Capture the cell that displays the provided text and extract its (x, y) central coordinate. 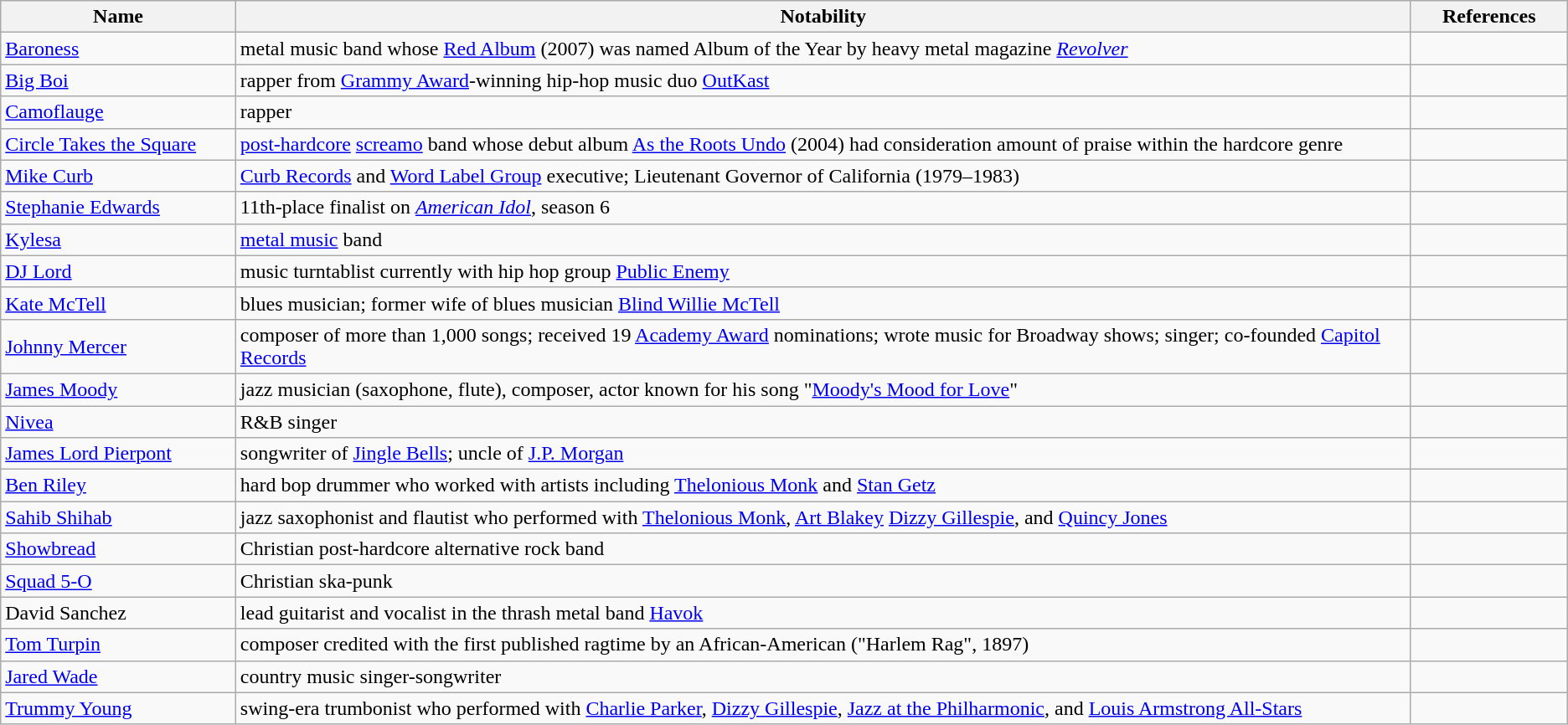
Curb Records and Word Label Group executive; Lieutenant Governor of California (1979–1983) (823, 176)
References (1489, 17)
Kylesa (119, 239)
Sahib Shihab (119, 517)
David Sanchez (119, 613)
Trummy Young (119, 708)
Christian post-hardcore alternative rock band (823, 549)
rapper (823, 112)
11th-place finalist on American Idol, season 6 (823, 208)
Christian ska-punk (823, 581)
jazz musician (saxophone, flute), composer, actor known for his song "Moody's Mood for Love" (823, 389)
James Lord Pierpont (119, 454)
Notability (823, 17)
Jared Wade (119, 676)
Name (119, 17)
music turntablist currently with hip hop group Public Enemy (823, 271)
Ben Riley (119, 486)
Circle Takes the Square (119, 144)
Baroness (119, 49)
swing-era trumbonist who performed with Charlie Parker, Dizzy Gillespie, Jazz at the Philharmonic, and Louis Armstrong All-Stars (823, 708)
metal music band (823, 239)
songwriter of Jingle Bells; uncle of J.P. Morgan (823, 454)
Johnny Mercer (119, 347)
James Moody (119, 389)
rapper from Grammy Award-winning hip-hop music duo OutKast (823, 80)
hard bop drummer who worked with artists including Thelonious Monk and Stan Getz (823, 486)
Squad 5-O (119, 581)
lead guitarist and vocalist in the thrash metal band Havok (823, 613)
Stephanie Edwards (119, 208)
Kate McTell (119, 303)
DJ Lord (119, 271)
Nivea (119, 421)
Camoflauge (119, 112)
post-hardcore screamo band whose debut album As the Roots Undo (2004) had consideration amount of praise within the hardcore genre (823, 144)
blues musician; former wife of blues musician Blind Willie McTell (823, 303)
composer credited with the first published ragtime by an African-American ("Harlem Rag", 1897) (823, 645)
metal music band whose Red Album (2007) was named Album of the Year by heavy metal magazine Revolver (823, 49)
composer of more than 1,000 songs; received 19 Academy Award nominations; wrote music for Broadway shows; singer; co-founded Capitol Records (823, 347)
Tom Turpin (119, 645)
Mike Curb (119, 176)
Big Boi (119, 80)
Showbread (119, 549)
jazz saxophonist and flautist who performed with Thelonious Monk, Art Blakey Dizzy Gillespie, and Quincy Jones (823, 517)
country music singer-songwriter (823, 676)
R&B singer (823, 421)
